Pinpoint the cell where the given text exists, returning its (x, y) midpoint coordinate. 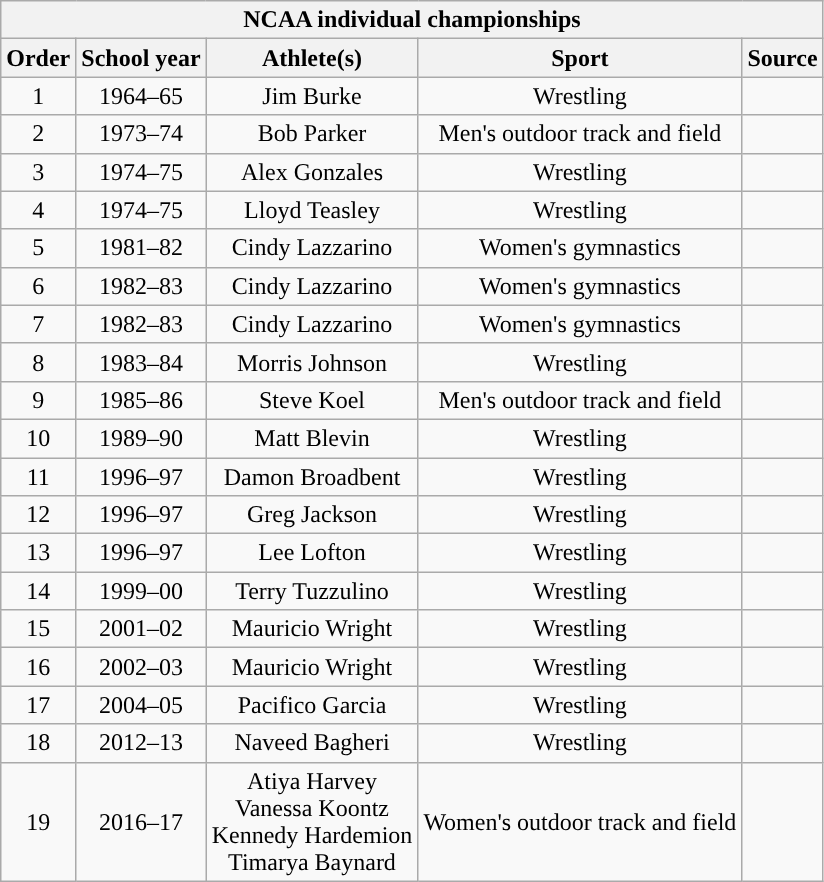
Athlete(s) (312, 58)
17 (38, 705)
Order (38, 58)
1973–74 (141, 134)
9 (38, 400)
Sport (580, 58)
Lloyd Teasley (312, 210)
Greg Jackson (312, 515)
1985–86 (141, 400)
13 (38, 553)
1964–65 (141, 96)
Jim Burke (312, 96)
School year (141, 58)
4 (38, 210)
2016–17 (141, 822)
5 (38, 248)
1 (38, 96)
2 (38, 134)
10 (38, 438)
1981–82 (141, 248)
14 (38, 591)
Damon Broadbent (312, 477)
7 (38, 324)
Pacifico Garcia (312, 705)
6 (38, 286)
Matt Blevin (312, 438)
2012–13 (141, 743)
Lee Lofton (312, 553)
2004–05 (141, 705)
Bob Parker (312, 134)
19 (38, 822)
1983–84 (141, 362)
16 (38, 667)
Steve Koel (312, 400)
Alex Gonzales (312, 172)
2002–03 (141, 667)
Source (782, 58)
Morris Johnson (312, 362)
11 (38, 477)
1989–90 (141, 438)
1999–00 (141, 591)
2001–02 (141, 629)
Terry Tuzzulino (312, 591)
Atiya HarveyVanessa KoontzKennedy HardemionTimarya Baynard (312, 822)
18 (38, 743)
12 (38, 515)
Naveed Bagheri (312, 743)
15 (38, 629)
NCAA individual championships (412, 20)
8 (38, 362)
Women's outdoor track and field (580, 822)
3 (38, 172)
